Extract the [X, Y] coordinate from the center of the cell holding the provided text.  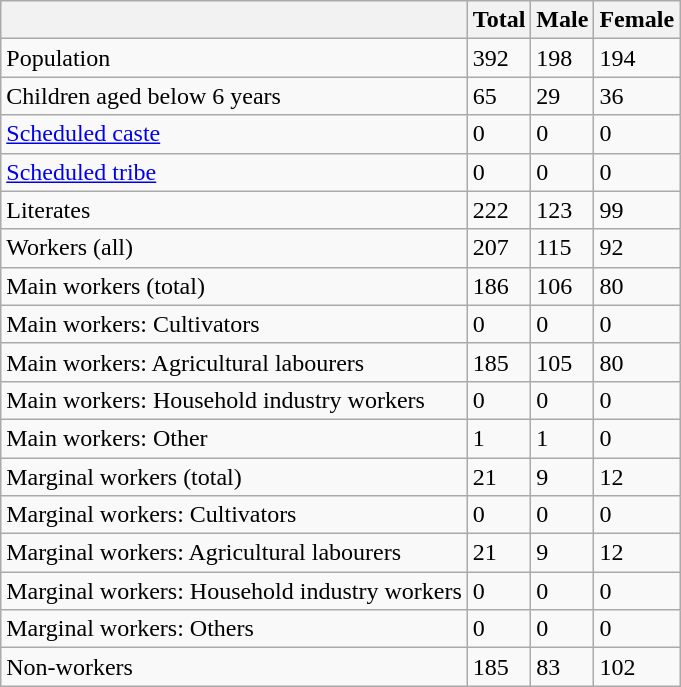
92 [637, 248]
Marginal workers: Others [234, 629]
207 [499, 248]
Male [562, 20]
Marginal workers (total) [234, 477]
65 [499, 96]
Main workers (total) [234, 286]
392 [499, 58]
Literates [234, 210]
194 [637, 58]
Scheduled tribe [234, 172]
Main workers: Other [234, 438]
115 [562, 248]
Total [499, 20]
222 [499, 210]
Marginal workers: Household industry workers [234, 591]
36 [637, 96]
Non-workers [234, 667]
Population [234, 58]
186 [499, 286]
83 [562, 667]
123 [562, 210]
198 [562, 58]
102 [637, 667]
Main workers: Agricultural labourers [234, 362]
Children aged below 6 years [234, 96]
Main workers: Cultivators [234, 324]
99 [637, 210]
Marginal workers: Agricultural labourers [234, 553]
105 [562, 362]
Main workers: Household industry workers [234, 400]
29 [562, 96]
Workers (all) [234, 248]
Marginal workers: Cultivators [234, 515]
Scheduled caste [234, 134]
106 [562, 286]
Female [637, 20]
